Output the (x, y) coordinate of the center of the cell containing the given text.  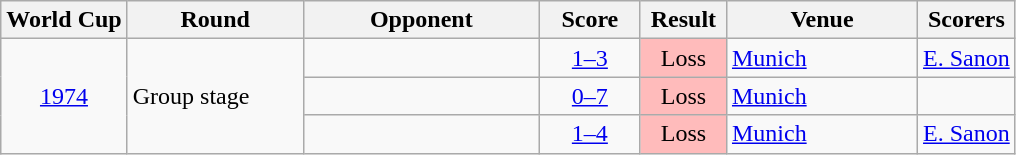
1974 (64, 96)
Scorers (967, 20)
0–7 (590, 96)
Opponent (421, 20)
Result (683, 20)
Group stage (215, 96)
Score (590, 20)
Round (215, 20)
1–3 (590, 58)
1–4 (590, 134)
Venue (822, 20)
World Cup (64, 20)
